For the text-containing cell, return its midpoint in [X, Y] coordinate format. 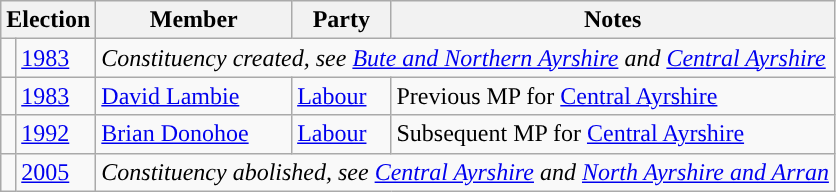
Notes [612, 20]
David Lambie [194, 96]
Constituency abolished, see Central Ayrshire and North Ayrshire and Arran [466, 172]
Brian Donohoe [194, 134]
Party [342, 20]
Constituency created, see Bute and Northern Ayrshire and Central Ayrshire [466, 58]
Member [194, 20]
Election [48, 20]
Previous MP for Central Ayrshire [612, 96]
Subsequent MP for Central Ayrshire [612, 134]
2005 [56, 172]
1992 [56, 134]
